Scan for the cell matching the given text and deliver its [X, Y] coordinate at center. 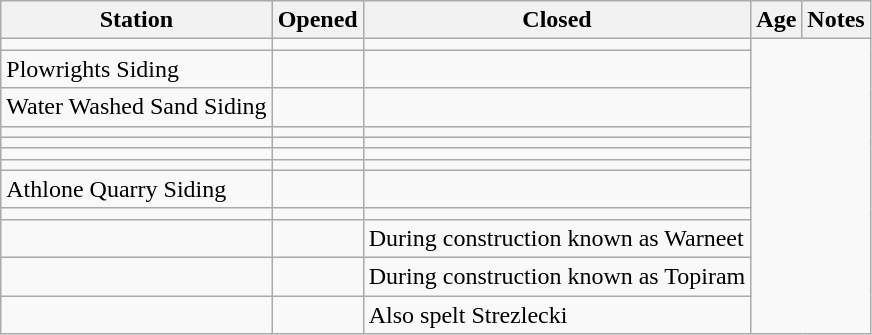
Athlone Quarry Siding [136, 189]
Age [776, 20]
Plowrights Siding [136, 69]
During construction known as Topiram [557, 276]
Also spelt Strezlecki [557, 315]
Opened [318, 20]
Notes [836, 20]
Water Washed Sand Siding [136, 107]
Closed [557, 20]
During construction known as Warneet [557, 238]
Station [136, 20]
